Pinpoint the cell where the given text exists, returning its [x, y] midpoint coordinate. 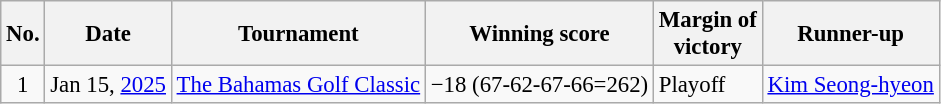
Jan 15, 2025 [108, 85]
−18 (67-62-67-66=262) [539, 85]
Tournament [298, 34]
Margin ofvictory [708, 34]
The Bahamas Golf Classic [298, 85]
Date [108, 34]
No. [23, 34]
Winning score [539, 34]
Playoff [708, 85]
Runner-up [850, 34]
1 [23, 85]
Kim Seong-hyeon [850, 85]
